Extract the [X, Y] coordinate from the center of the cell holding the provided text.  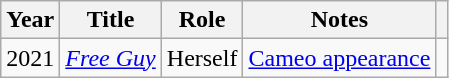
Herself [202, 58]
Role [202, 20]
Notes [340, 20]
Cameo appearance [340, 58]
Year [30, 20]
Title [110, 20]
Free Guy [110, 58]
2021 [30, 58]
